Detect which cell encompasses the target text, then output its [x, y] center coordinate. 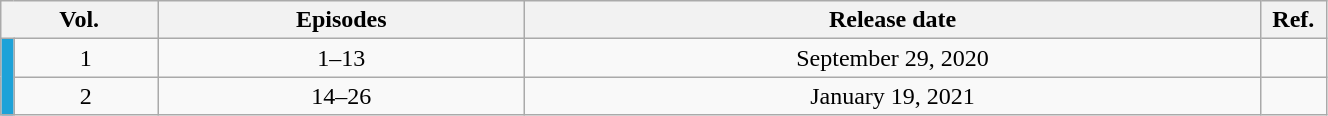
January 19, 2021 [892, 96]
September 29, 2020 [892, 58]
Ref. [1293, 20]
14–26 [342, 96]
2 [86, 96]
Release date [892, 20]
1 [86, 58]
1–13 [342, 58]
Vol. [80, 20]
Episodes [342, 20]
